For the text-containing cell, return its midpoint in (X, Y) coordinate format. 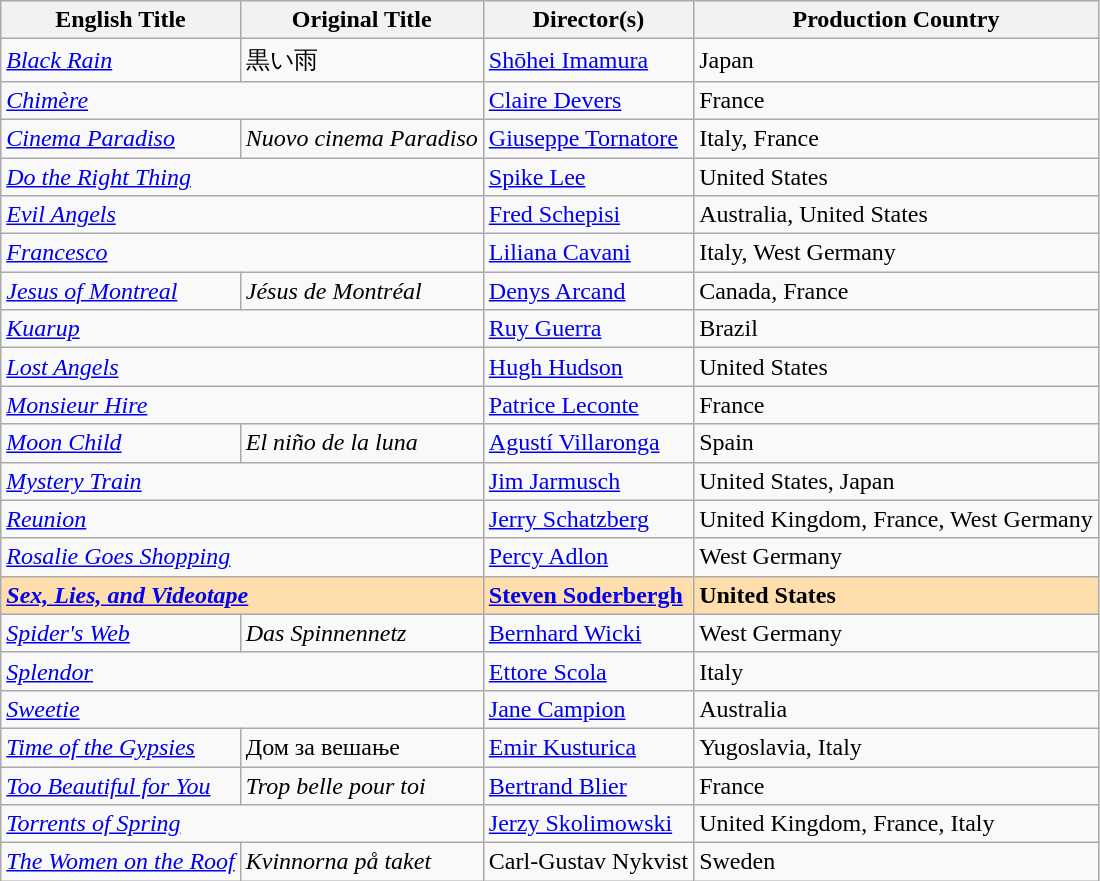
Patrice Leconte (588, 405)
Liliana Cavani (588, 253)
Jim Jarmusch (588, 481)
Ruy Guerra (588, 329)
黒い雨 (362, 60)
Jerry Schatzberg (588, 519)
United States, Japan (896, 481)
Das Spinnennetz (362, 633)
The Women on the Roof (120, 862)
Trop belle pour toi (362, 785)
Italy, West Germany (896, 253)
Ettore Scola (588, 671)
Time of the Gypsies (120, 747)
Rosalie Goes Shopping (242, 557)
Дом за вешање (362, 747)
Brazil (896, 329)
Italy (896, 671)
Steven Soderbergh (588, 595)
Do the Right Thing (242, 177)
Moon Child (120, 443)
Denys Arcand (588, 291)
Emir Kusturica (588, 747)
United Kingdom, France, West Germany (896, 519)
Percy Adlon (588, 557)
Kvinnorna på taket (362, 862)
Jésus de Montréal (362, 291)
Claire Devers (588, 100)
Italy, France (896, 138)
Shōhei Imamura (588, 60)
Bernhard Wicki (588, 633)
Too Beautiful for You (120, 785)
Sweetie (242, 709)
Spider's Web (120, 633)
El niño de la luna (362, 443)
United Kingdom, France, Italy (896, 824)
Lost Angels (242, 367)
Splendor (242, 671)
Sex, Lies, and Videotape (242, 595)
Agustí Villaronga (588, 443)
Evil Angels (242, 215)
Kuarup (242, 329)
Bertrand Blier (588, 785)
Carl-Gustav Nykvist (588, 862)
Black Rain (120, 60)
Hugh Hudson (588, 367)
Reunion (242, 519)
Chimère (242, 100)
Mystery Train (242, 481)
Australia, United States (896, 215)
Director(s) (588, 20)
Japan (896, 60)
Fred Schepisi (588, 215)
Sweden (896, 862)
Yugoslavia, Italy (896, 747)
Francesco (242, 253)
Jane Campion (588, 709)
English Title (120, 20)
Canada, France (896, 291)
Jesus of Montreal (120, 291)
Nuovo cinema Paradiso (362, 138)
Production Country (896, 20)
Giuseppe Tornatore (588, 138)
Spike Lee (588, 177)
Australia (896, 709)
Spain (896, 443)
Monsieur Hire (242, 405)
Torrents of Spring (242, 824)
Jerzy Skolimowski (588, 824)
Cinema Paradiso (120, 138)
Original Title (362, 20)
